Capture the cell that displays the provided text and extract its [x, y] central coordinate. 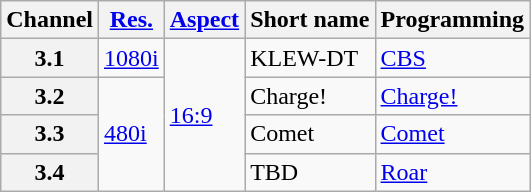
Roar [452, 172]
3.4 [50, 172]
TBD [310, 172]
16:9 [204, 115]
Programming [452, 20]
Res. [132, 20]
Short name [310, 20]
3.3 [50, 134]
3.1 [50, 58]
480i [132, 134]
Aspect [204, 20]
3.2 [50, 96]
Channel [50, 20]
CBS [452, 58]
KLEW-DT [310, 58]
1080i [132, 58]
